Determine the (X, Y) coordinate at the center of the cell enclosing the given text.  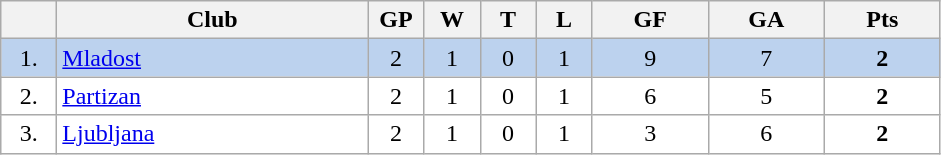
GP (396, 20)
5 (766, 96)
Partizan (212, 96)
W (452, 20)
GF (650, 20)
3. (29, 134)
L (564, 20)
3 (650, 134)
2. (29, 96)
9 (650, 58)
7 (766, 58)
Pts (882, 20)
Ljubljana (212, 134)
GA (766, 20)
T (508, 20)
1. (29, 58)
Mladost (212, 58)
Club (212, 20)
